Detect which cell encompasses the target text, then output its [x, y] center coordinate. 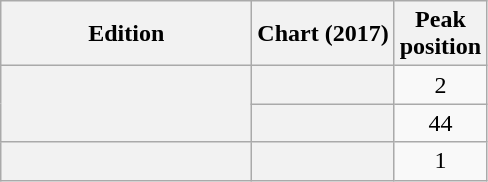
1 [440, 161]
2 [440, 85]
Peakposition [440, 34]
Chart (2017) [323, 34]
Edition [126, 34]
44 [440, 123]
